For the text-containing cell, return its midpoint in (X, Y) coordinate format. 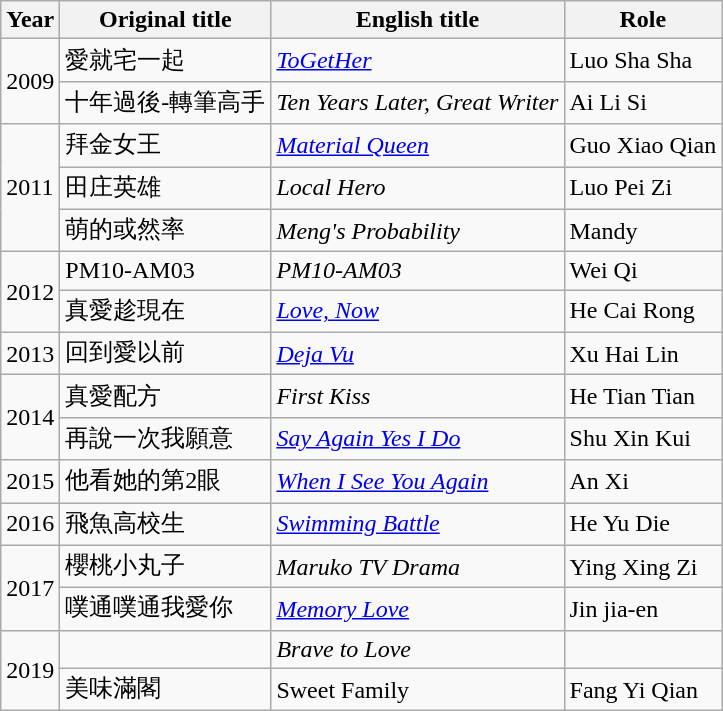
Ying Xing Zi (643, 566)
真愛配方 (166, 396)
Luo Pei Zi (643, 188)
He Tian Tian (643, 396)
真愛趁現在 (166, 312)
美味滿閣 (166, 690)
Deja Vu (418, 354)
2016 (30, 524)
Local Hero (418, 188)
Say Again Yes I Do (418, 438)
Guo Xiao Qian (643, 146)
Ten Years Later, Great Writer (418, 102)
Sweet Family (418, 690)
2009 (30, 82)
He Cai Rong (643, 312)
再說一次我願意 (166, 438)
拜金女王 (166, 146)
2012 (30, 292)
飛魚高校生 (166, 524)
2013 (30, 354)
回到愛以前 (166, 354)
萌的或然率 (166, 230)
2019 (30, 670)
Maruko TV Drama (418, 566)
櫻桃小丸子 (166, 566)
Year (30, 20)
2017 (30, 588)
Brave to Love (418, 649)
Xu Hai Lin (643, 354)
He Yu Die (643, 524)
Meng's Probability (418, 230)
Mandy (643, 230)
噗通噗通我愛你 (166, 610)
First Kiss (418, 396)
Role (643, 20)
Jin jia-en (643, 610)
Original title (166, 20)
2014 (30, 418)
Love, Now (418, 312)
2011 (30, 188)
When I See You Again (418, 482)
十年過後-轉筆高手 (166, 102)
Shu Xin Kui (643, 438)
愛就宅一起 (166, 60)
Material Queen (418, 146)
ToGetHer (418, 60)
Memory Love (418, 610)
田庄英雄 (166, 188)
2015 (30, 482)
Fang Yi Qian (643, 690)
English title (418, 20)
Ai Li Si (643, 102)
Wei Qi (643, 271)
An Xi (643, 482)
Luo Sha Sha (643, 60)
Swimming Battle (418, 524)
他看她的第2眼 (166, 482)
